From the cell containing the given text, extract its center point as [X, Y] coordinate. 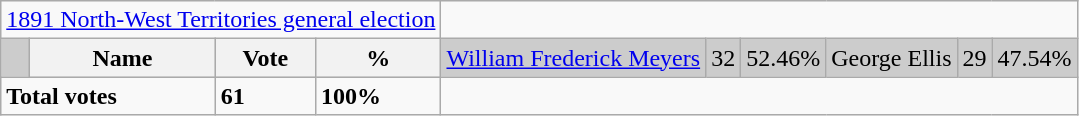
William Frederick Meyers [574, 58]
100% [378, 96]
Total votes [108, 96]
47.54% [1034, 58]
52.46% [784, 58]
1891 North-West Territories general election [221, 20]
Name [123, 58]
% [378, 58]
32 [724, 58]
61 [265, 96]
Vote [265, 58]
29 [974, 58]
George Ellis [892, 58]
